For the text-containing cell, return its midpoint in [X, Y] coordinate format. 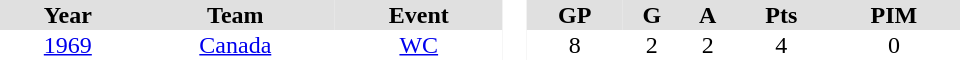
8 [574, 45]
WC [419, 45]
A [708, 15]
1969 [68, 45]
Year [68, 15]
Event [419, 15]
PIM [894, 15]
4 [782, 45]
Pts [782, 15]
Team [236, 15]
G [652, 15]
0 [894, 45]
GP [574, 15]
Canada [236, 45]
